Identify which cell holds the provided text, then report its [X, Y] central coordinate. 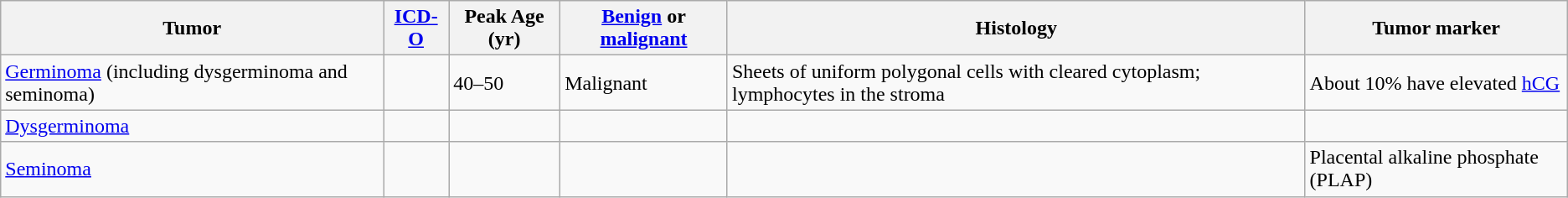
Tumor marker [1436, 29]
Tumor [193, 29]
Dysgerminoma [193, 126]
Germinoma (including dysgerminoma and seminoma) [193, 82]
Peak Age (yr) [504, 29]
ICD-O [416, 29]
Malignant [644, 82]
Placental alkaline phosphate (PLAP) [1436, 169]
Benign or malignant [644, 29]
Sheets of uniform polygonal cells with cleared cytoplasm; lymphocytes in the stroma [1016, 82]
About 10% have elevated hCG [1436, 82]
40–50 [504, 82]
Histology [1016, 29]
Seminoma [193, 169]
